Search for the cell housing the specified text and yield its [x, y] center coordinate. 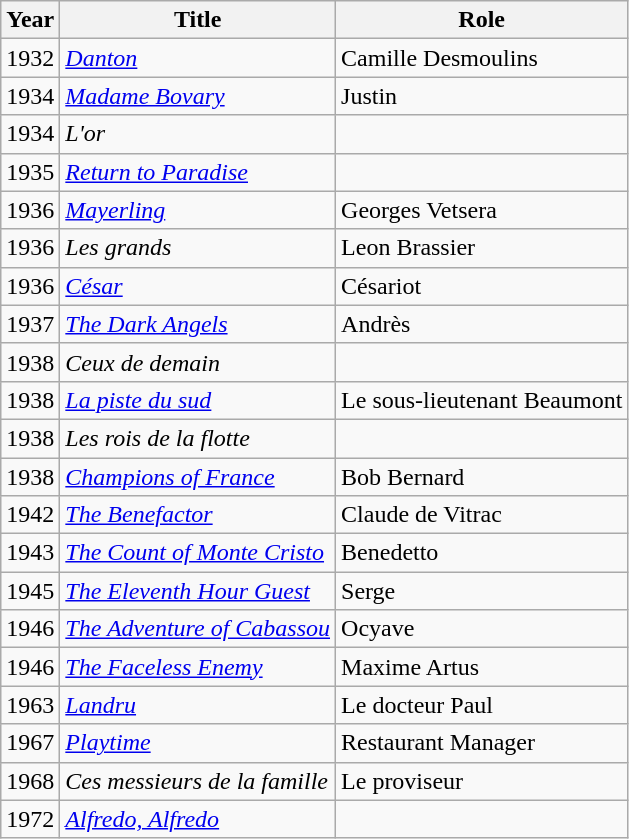
1968 [30, 781]
The Count of Monte Cristo [198, 553]
Danton [198, 58]
Role [482, 20]
Andrès [482, 324]
Les rois de la flotte [198, 438]
Ocyave [482, 629]
Alfredo, Alfredo [198, 819]
Justin [482, 96]
Claude de Vitrac [482, 515]
Madame Bovary [198, 96]
La piste du sud [198, 400]
Maxime Artus [482, 667]
1967 [30, 743]
1935 [30, 172]
Le docteur Paul [482, 705]
Leon Brassier [482, 248]
Le proviseur [482, 781]
César [198, 286]
Camille Desmoulins [482, 58]
1943 [30, 553]
Restaurant Manager [482, 743]
1932 [30, 58]
Georges Vetsera [482, 210]
Bob Bernard [482, 477]
1937 [30, 324]
Title [198, 20]
Les grands [198, 248]
1945 [30, 591]
Year [30, 20]
Serge [482, 591]
The Benefactor [198, 515]
Champions of France [198, 477]
The Eleventh Hour Guest [198, 591]
1963 [30, 705]
The Adventure of Cabassou [198, 629]
1972 [30, 819]
Césariot [482, 286]
Landru [198, 705]
Benedetto [482, 553]
The Faceless Enemy [198, 667]
1942 [30, 515]
Ces messieurs de la famille [198, 781]
Le sous-lieutenant Beaumont [482, 400]
L'or [198, 134]
Mayerling [198, 210]
Playtime [198, 743]
Return to Paradise [198, 172]
The Dark Angels [198, 324]
Ceux de demain [198, 362]
